Extract the [X, Y] coordinate from the center of the cell holding the provided text.  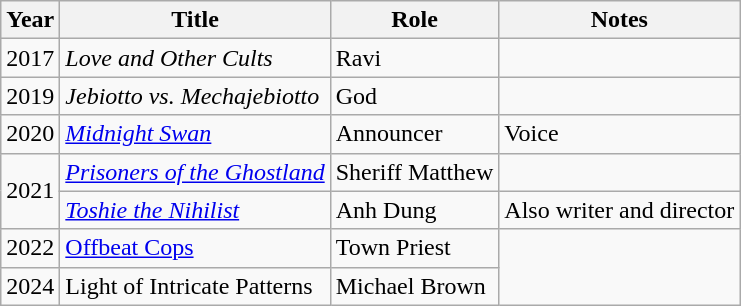
2019 [30, 96]
Anh Dung [414, 210]
Prisoners of the Ghostland [195, 172]
Sheriff Matthew [414, 172]
Michael Brown [414, 286]
Also writer and director [620, 210]
2021 [30, 191]
God [414, 96]
Light of Intricate Patterns [195, 286]
Midnight Swan [195, 134]
2024 [30, 286]
Role [414, 20]
Love and Other Cults [195, 58]
Notes [620, 20]
Town Priest [414, 248]
Toshie the Nihilist [195, 210]
2017 [30, 58]
Offbeat Cops [195, 248]
2020 [30, 134]
Year [30, 20]
Announcer [414, 134]
Title [195, 20]
2022 [30, 248]
Ravi [414, 58]
Voice [620, 134]
Jebiotto vs. Mechajebiotto [195, 96]
